Scan for the cell matching the given text and deliver its [x, y] coordinate at center. 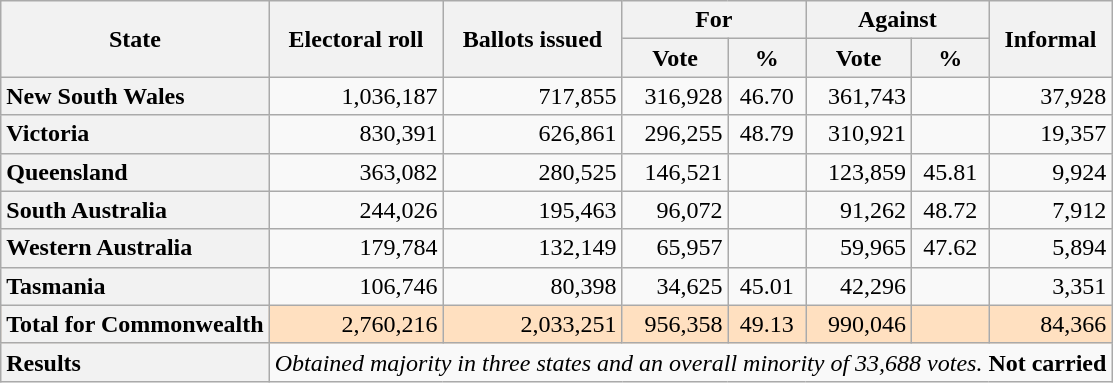
830,391 [356, 134]
132,149 [532, 248]
47.62 [950, 248]
42,296 [859, 286]
Results [135, 362]
Queensland [135, 172]
Ballots issued [532, 39]
84,366 [1050, 324]
2,033,251 [532, 324]
45.81 [950, 172]
316,928 [675, 96]
956,358 [675, 324]
363,082 [356, 172]
123,859 [859, 172]
626,861 [532, 134]
244,026 [356, 210]
106,746 [356, 286]
195,463 [532, 210]
Victoria [135, 134]
1,036,187 [356, 96]
Electoral roll [356, 39]
80,398 [532, 286]
146,521 [675, 172]
34,625 [675, 286]
37,928 [1050, 96]
717,855 [532, 96]
296,255 [675, 134]
280,525 [532, 172]
5,894 [1050, 248]
46.70 [766, 96]
New South Wales [135, 96]
48.79 [766, 134]
Tasmania [135, 286]
3,351 [1050, 286]
9,924 [1050, 172]
310,921 [859, 134]
91,262 [859, 210]
59,965 [859, 248]
7,912 [1050, 210]
State [135, 39]
65,957 [675, 248]
2,760,216 [356, 324]
Against [898, 20]
49.13 [766, 324]
45.01 [766, 286]
South Australia [135, 210]
Total for Commonwealth [135, 324]
361,743 [859, 96]
990,046 [859, 324]
Western Australia [135, 248]
Informal [1050, 39]
96,072 [675, 210]
179,784 [356, 248]
Obtained majority in three states and an overall minority of 33,688 votes. Not carried [690, 362]
19,357 [1050, 134]
For [714, 20]
48.72 [950, 210]
